Extract the [x, y] coordinate from the center of the cell holding the provided text.  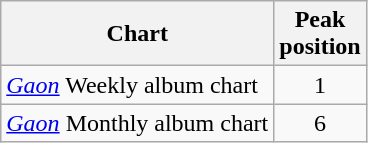
Chart [138, 34]
6 [320, 123]
Peakposition [320, 34]
Gaon Weekly album chart [138, 85]
1 [320, 85]
Gaon Monthly album chart [138, 123]
